Output the [X, Y] coordinate of the center of the cell containing the given text.  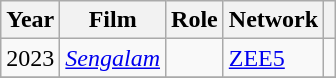
Network [273, 20]
ZEE5 [273, 58]
Role [195, 20]
Year [30, 20]
Film [113, 20]
Sengalam [113, 58]
2023 [30, 58]
